Scan for the cell matching the given text and deliver its (x, y) coordinate at center. 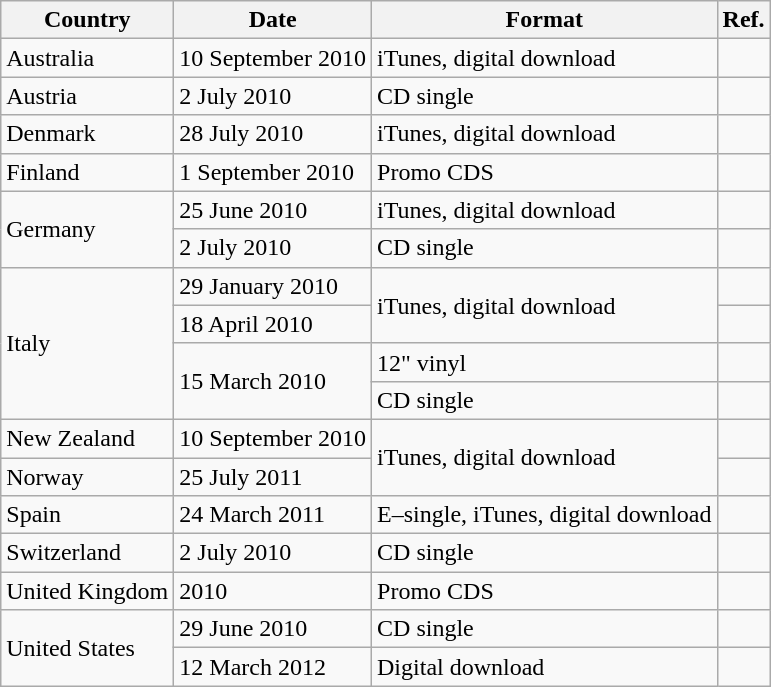
1 September 2010 (273, 172)
29 January 2010 (273, 286)
25 June 2010 (273, 210)
E–single, iTunes, digital download (545, 515)
Norway (88, 477)
12" vinyl (545, 362)
Finland (88, 172)
25 July 2011 (273, 477)
24 March 2011 (273, 515)
29 June 2010 (273, 629)
12 March 2012 (273, 667)
Germany (88, 229)
Australia (88, 58)
Italy (88, 343)
2010 (273, 591)
Ref. (744, 20)
Spain (88, 515)
Austria (88, 96)
New Zealand (88, 438)
Switzerland (88, 553)
United States (88, 648)
Digital download (545, 667)
United Kingdom (88, 591)
Format (545, 20)
Date (273, 20)
Country (88, 20)
15 March 2010 (273, 381)
Denmark (88, 134)
28 July 2010 (273, 134)
18 April 2010 (273, 324)
